Identify which cell holds the provided text, then report its (x, y) central coordinate. 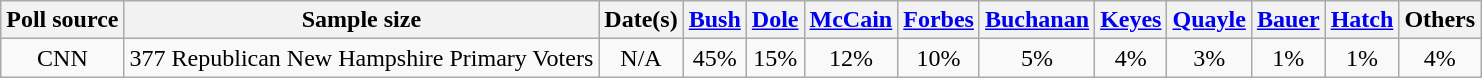
Date(s) (641, 20)
CNN (62, 58)
Dole (775, 20)
10% (939, 58)
Keyes (1131, 20)
Hatch (1362, 20)
12% (851, 58)
McCain (851, 20)
15% (775, 58)
45% (714, 58)
Quayle (1209, 20)
3% (1209, 58)
Poll source (62, 20)
Buchanan (1036, 20)
Sample size (362, 20)
Bush (714, 20)
Forbes (939, 20)
5% (1036, 58)
Others (1440, 20)
N/A (641, 58)
Bauer (1288, 20)
377 Republican New Hampshire Primary Voters (362, 58)
